Pinpoint the cell where the given text exists, returning its [X, Y] midpoint coordinate. 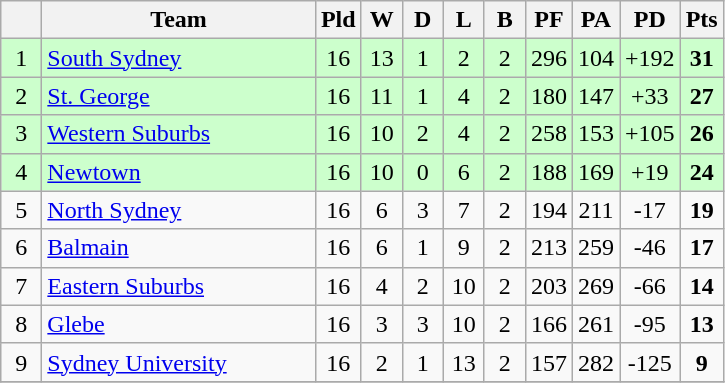
Team [179, 20]
5 [22, 210]
259 [596, 248]
-17 [650, 210]
211 [596, 210]
PD [650, 20]
PF [548, 20]
8 [22, 324]
24 [702, 172]
27 [702, 96]
+105 [650, 134]
+33 [650, 96]
203 [548, 286]
0 [422, 172]
147 [596, 96]
Eastern Suburbs [179, 286]
Glebe [179, 324]
17 [702, 248]
Pts [702, 20]
157 [548, 362]
188 [548, 172]
19 [702, 210]
153 [596, 134]
Western Suburbs [179, 134]
D [422, 20]
Pld [338, 20]
11 [382, 96]
Newtown [179, 172]
31 [702, 58]
194 [548, 210]
282 [596, 362]
W [382, 20]
-125 [650, 362]
Balmain [179, 248]
St. George [179, 96]
+19 [650, 172]
269 [596, 286]
104 [596, 58]
-66 [650, 286]
North Sydney [179, 210]
+192 [650, 58]
258 [548, 134]
South Sydney [179, 58]
166 [548, 324]
180 [548, 96]
14 [702, 286]
-95 [650, 324]
Sydney University [179, 362]
213 [548, 248]
-46 [650, 248]
L [464, 20]
169 [596, 172]
261 [596, 324]
296 [548, 58]
PA [596, 20]
26 [702, 134]
B [504, 20]
